Determine the [X, Y] coordinate at the center of the cell enclosing the given text.  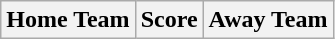
Away Team [268, 20]
Score [169, 20]
Home Team [68, 20]
